Provide the [x, y] coordinate of the cell's center where the given text is located.  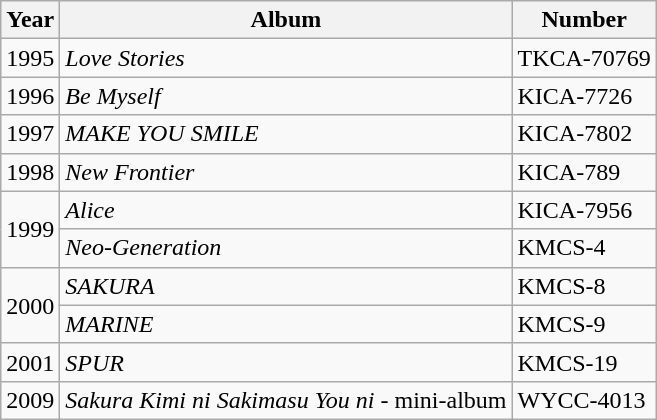
1995 [30, 58]
1996 [30, 96]
KICA-7802 [584, 134]
MAKE YOU SMILE [286, 134]
SAKURA [286, 286]
KMCS-4 [584, 248]
KICA-7956 [584, 210]
2001 [30, 362]
Love Stories [286, 58]
KICA-7726 [584, 96]
1997 [30, 134]
Number [584, 20]
Album [286, 20]
MARINE [286, 324]
TKCA-70769 [584, 58]
Neo-Generation [286, 248]
KICA-789 [584, 172]
1999 [30, 229]
Be Myself [286, 96]
KMCS-9 [584, 324]
2000 [30, 305]
Alice [286, 210]
Year [30, 20]
2009 [30, 400]
New Frontier [286, 172]
WYCC-4013 [584, 400]
SPUR [286, 362]
KMCS-19 [584, 362]
Sakura Kimi ni Sakimasu You ni - mini-album [286, 400]
1998 [30, 172]
KMCS-8 [584, 286]
